Pinpoint the cell where the given text exists, returning its (x, y) midpoint coordinate. 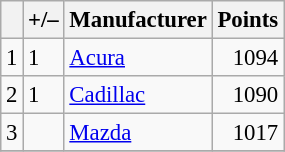
1017 (248, 133)
Manufacturer (138, 20)
2 (12, 95)
Points (248, 20)
1094 (248, 58)
1090 (248, 95)
Mazda (138, 133)
3 (12, 133)
Acura (138, 58)
+/– (44, 20)
Cadillac (138, 95)
